Extract the (X, Y) coordinate from the center of the cell holding the provided text.  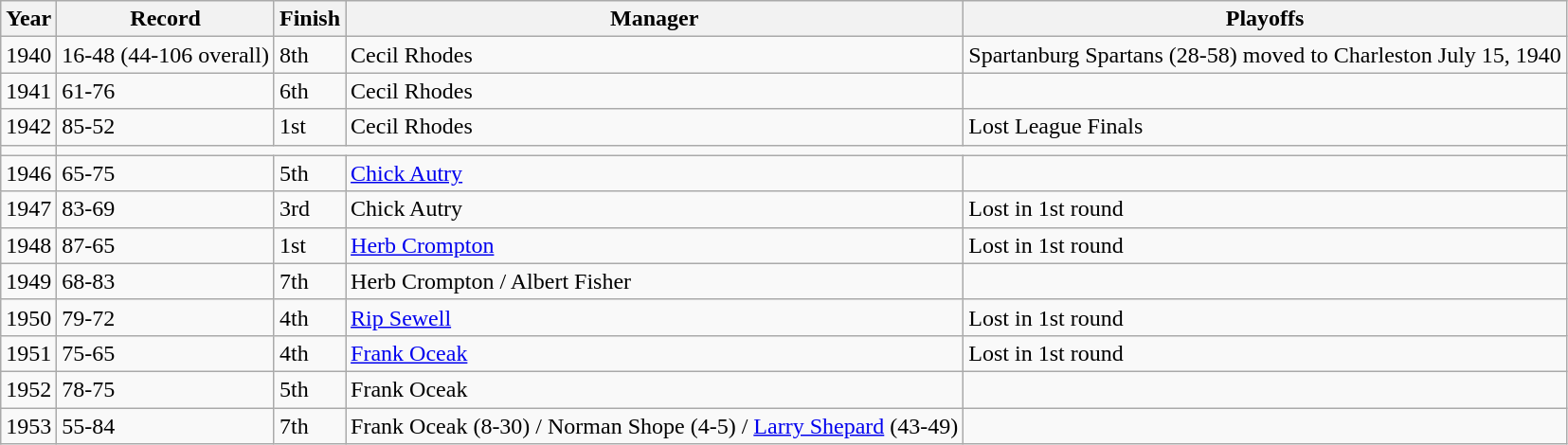
79-72 (166, 317)
1952 (28, 389)
6th (309, 91)
Finish (309, 19)
1951 (28, 353)
16-48 (44-106 overall) (166, 55)
8th (309, 55)
83-69 (166, 209)
78-75 (166, 389)
75-65 (166, 353)
Herb Crompton (655, 245)
1940 (28, 55)
85-52 (166, 127)
1941 (28, 91)
87-65 (166, 245)
Playoffs (1266, 19)
1949 (28, 281)
Record (166, 19)
Rip Sewell (655, 317)
Lost League Finals (1266, 127)
Year (28, 19)
3rd (309, 209)
1948 (28, 245)
68-83 (166, 281)
Manager (655, 19)
1953 (28, 425)
55-84 (166, 425)
Frank Oceak (8-30) / Norman Shope (4-5) / Larry Shepard (43-49) (655, 425)
1946 (28, 173)
1947 (28, 209)
65-75 (166, 173)
61-76 (166, 91)
Herb Crompton / Albert Fisher (655, 281)
1950 (28, 317)
Spartanburg Spartans (28-58) moved to Charleston July 15, 1940 (1266, 55)
1942 (28, 127)
